Search for the cell housing the specified text and yield its [x, y] center coordinate. 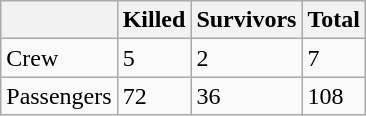
Total [334, 20]
36 [246, 96]
Survivors [246, 20]
5 [154, 58]
Killed [154, 20]
108 [334, 96]
Passengers [59, 96]
72 [154, 96]
7 [334, 58]
2 [246, 58]
Crew [59, 58]
